Detect which cell encompasses the target text, then output its [x, y] center coordinate. 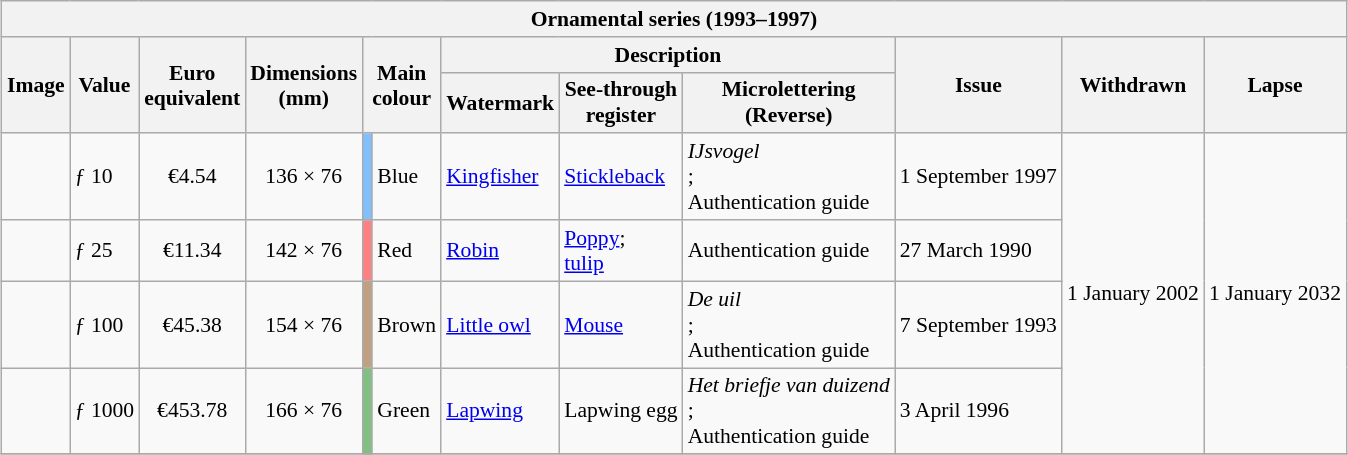
Blue [406, 176]
Kingfisher [500, 176]
Euroequivalent [192, 84]
Watermark [500, 102]
ƒ 1000 [104, 412]
Brown [406, 324]
Ornamental series (1993–1997) [674, 19]
ƒ 10 [104, 176]
Issue [978, 84]
Value [104, 84]
Het briefje van duizend;Authentication guide [789, 412]
Little owl [500, 324]
1 September 1997 [978, 176]
Stickleback [620, 176]
1 January 2032 [1275, 294]
154 × 76 [304, 324]
Robin [500, 250]
Image [36, 84]
Withdrawn [1133, 84]
Dimensions(mm) [304, 84]
1 January 2002 [1133, 294]
142 × 76 [304, 250]
166 × 76 [304, 412]
€11.34 [192, 250]
Lapse [1275, 84]
Microlettering(Reverse) [789, 102]
Lapwing egg [620, 412]
Lapwing [500, 412]
Maincolour [402, 84]
€453.78 [192, 412]
Description [668, 54]
IJsvogel;Authentication guide [789, 176]
€45.38 [192, 324]
Red [406, 250]
Green [406, 412]
ƒ 100 [104, 324]
€4.54 [192, 176]
7 September 1993 [978, 324]
ƒ 25 [104, 250]
Poppy;tulip [620, 250]
Mouse [620, 324]
See-throughregister [620, 102]
136 × 76 [304, 176]
De uil;Authentication guide [789, 324]
3 April 1996 [978, 412]
27 March 1990 [978, 250]
Authentication guide [789, 250]
